Return the (x, y) coordinate for the center point of the cell that contains the specified text.  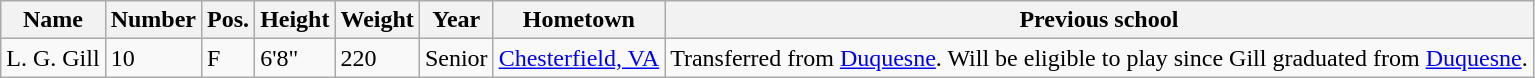
F (228, 58)
Pos. (228, 20)
Height (295, 20)
Chesterfield, VA (578, 58)
Previous school (1100, 20)
10 (153, 58)
L. G. Gill (53, 58)
Year (456, 20)
Senior (456, 58)
Number (153, 20)
Hometown (578, 20)
220 (377, 58)
Transferred from Duquesne. Will be eligible to play since Gill graduated from Duquesne. (1100, 58)
6'8" (295, 58)
Weight (377, 20)
Name (53, 20)
